Provide the [x, y] coordinate of the cell's center where the given text is located.  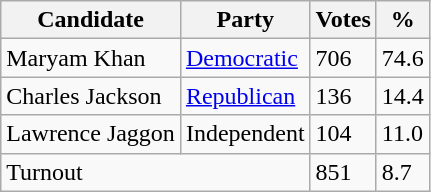
Lawrence Jaggon [91, 134]
Party [245, 20]
11.0 [402, 134]
Republican [245, 96]
% [402, 20]
851 [343, 172]
Democratic [245, 58]
Turnout [156, 172]
Independent [245, 134]
14.4 [402, 96]
Candidate [91, 20]
Charles Jackson [91, 96]
Maryam Khan [91, 58]
8.7 [402, 172]
Votes [343, 20]
136 [343, 96]
104 [343, 134]
706 [343, 58]
74.6 [402, 58]
